Determine the [x, y] coordinate at the center of the cell enclosing the given text.  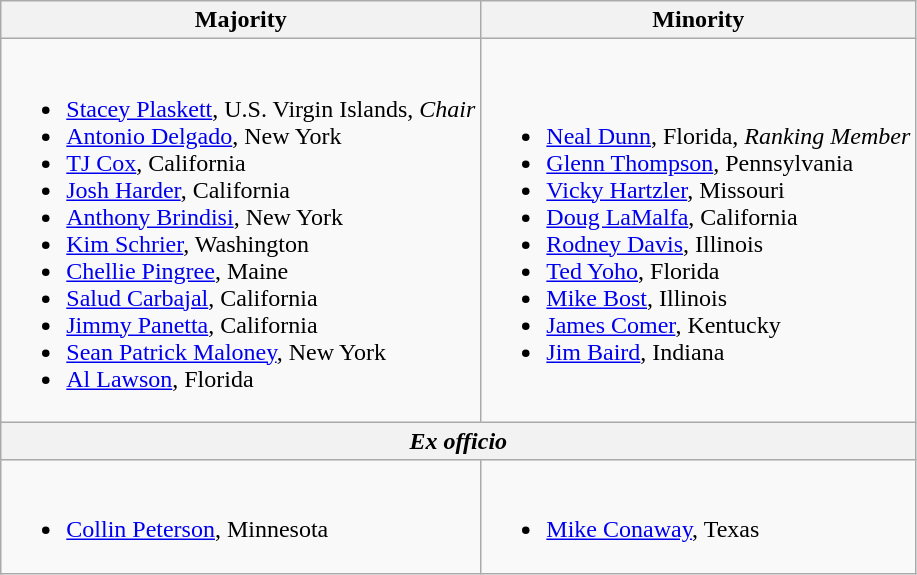
Mike Conaway, Texas [698, 516]
Ex officio [458, 441]
Minority [698, 20]
Majority [241, 20]
Collin Peterson, Minnesota [241, 516]
